Scan for the cell matching the given text and deliver its [x, y] coordinate at center. 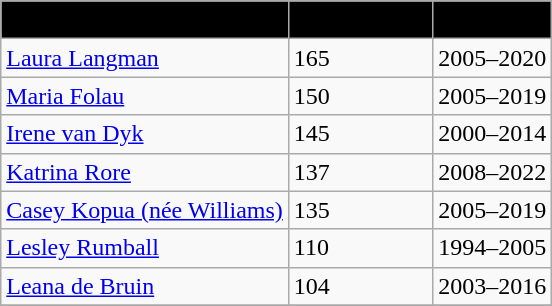
Player [145, 20]
Irene van Dyk [145, 134]
150 [360, 96]
137 [360, 172]
2008–2022 [492, 172]
Katrina Rore [145, 172]
104 [360, 286]
Leana de Bruin [145, 286]
Laura Langman [145, 58]
165 [360, 58]
Maria Folau [145, 96]
Years [492, 20]
Lesley Rumball [145, 248]
110 [360, 248]
2005–2020 [492, 58]
2003–2016 [492, 286]
Appearances [360, 20]
2000–2014 [492, 134]
1994–2005 [492, 248]
135 [360, 210]
Casey Kopua (née Williams) [145, 210]
145 [360, 134]
